Return (x, y) of the center of cell containing provided text 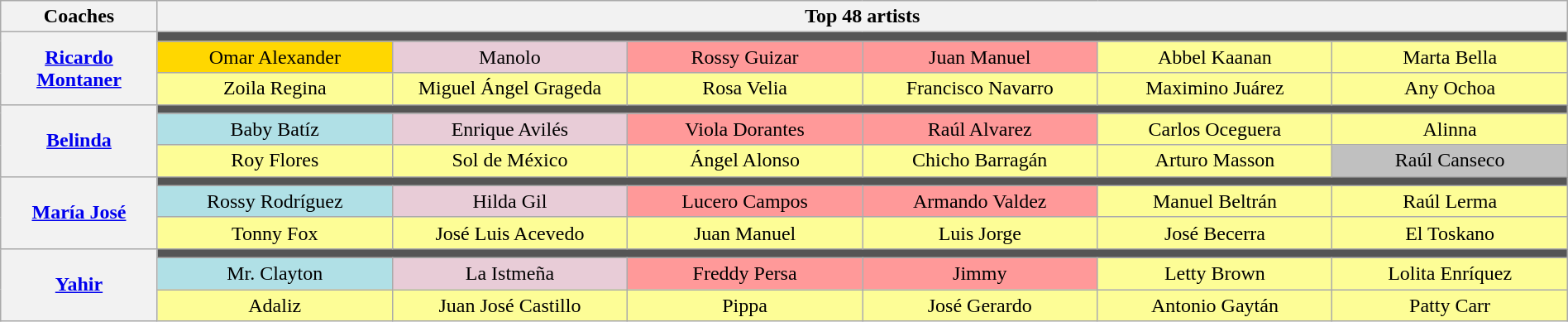
Roy Flores (275, 161)
Zoila Regina (275, 89)
Armando Valdez (980, 201)
El Toskano (1450, 233)
Chicho Barragán (980, 161)
Sol de México (509, 161)
Pippa (745, 305)
Jimmy (980, 273)
Raúl Alvarez (980, 129)
Patty Carr (1450, 305)
Yahir (79, 285)
Antonio Gaytán (1215, 305)
Tonny Fox (275, 233)
Alinna (1450, 129)
Adaliz (275, 305)
José Gerardo (980, 305)
Francisco Navarro (980, 89)
Rossy Guizar (745, 57)
Ángel Alonso (745, 161)
Lolita Enríquez (1450, 273)
José Becerra (1215, 233)
Top 48 artists (862, 17)
Abbel Kaanan (1215, 57)
Arturo Masson (1215, 161)
Lucero Campos (745, 201)
Manolo (509, 57)
Carlos Oceguera (1215, 129)
María José (79, 212)
Coaches (79, 17)
Viola Dorantes (745, 129)
Any Ochoa (1450, 89)
Rosa Velia (745, 89)
Hilda Gil (509, 201)
Marta Bella (1450, 57)
Enrique Avilés (509, 129)
Omar Alexander (275, 57)
Luis Jorge (980, 233)
Raúl Lerma (1450, 201)
La Istmeña (509, 273)
Letty Brown (1215, 273)
Manuel Beltrán (1215, 201)
José Luis Acevedo (509, 233)
Miguel Ángel Grageda (509, 89)
Rossy Rodríguez (275, 201)
Baby Batíz (275, 129)
Ricardo Montaner (79, 68)
Juan José Castillo (509, 305)
Freddy Persa (745, 273)
Belinda (79, 141)
Mr. Clayton (275, 273)
Raúl Canseco (1450, 161)
Maximino Juárez (1215, 89)
